From the cell containing the given text, extract its center point as (x, y) coordinate. 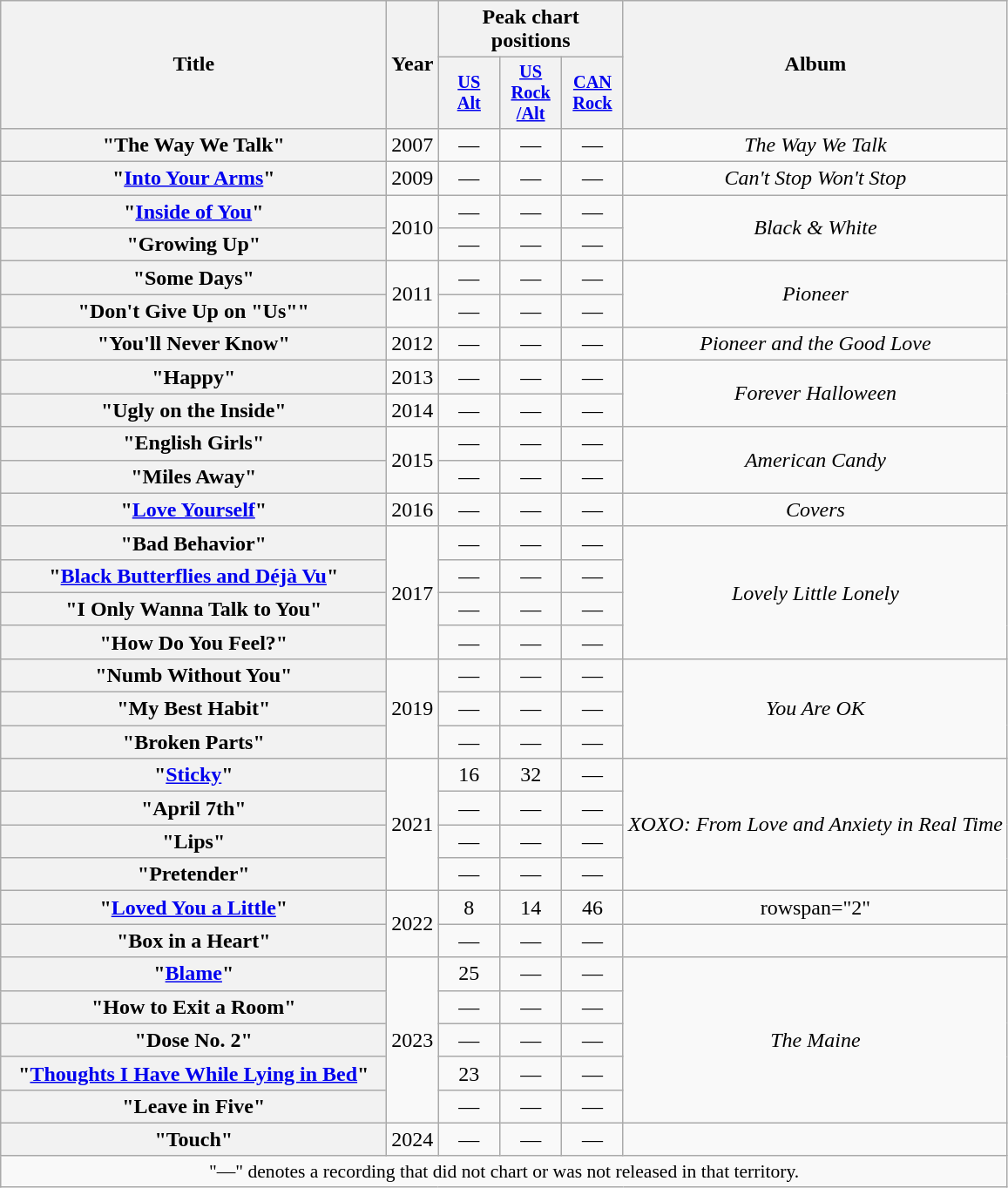
Lovely Little Lonely (815, 592)
25 (469, 974)
"Touch" (193, 1139)
2022 (413, 924)
"Dose No. 2" (193, 1040)
"Miles Away" (193, 476)
2017 (413, 592)
"Blame" (193, 974)
"Box in a Heart" (193, 941)
rowspan="2" (815, 908)
"Don't Give Up on "Us"" (193, 311)
USAlt (469, 93)
"Leave in Five" (193, 1106)
2014 (413, 410)
"Bad Behavior" (193, 543)
American Candy (815, 460)
"Numb Without You" (193, 675)
CANRock (592, 93)
"How to Exit a Room" (193, 1007)
"Some Days" (193, 278)
2023 (413, 1040)
23 (469, 1073)
14 (531, 908)
"Happy" (193, 377)
"The Way We Talk" (193, 145)
"Pretender" (193, 874)
Title (193, 64)
2007 (413, 145)
Pioneer and the Good Love (815, 344)
"Sticky" (193, 775)
2012 (413, 344)
"English Girls" (193, 443)
"My Best Habit" (193, 709)
"You'll Never Know" (193, 344)
The Way We Talk (815, 145)
"Lips" (193, 841)
2011 (413, 294)
"Ugly on the Inside" (193, 410)
46 (592, 908)
"How Do You Feel?" (193, 642)
2019 (413, 708)
16 (469, 775)
"I Only Wanna Talk to You" (193, 609)
Can't Stop Won't Stop (815, 179)
"—" denotes a recording that did not chart or was not released in that territory. (504, 1171)
2015 (413, 460)
"Growing Up" (193, 245)
"April 7th" (193, 808)
XOXO: From Love and Anxiety in Real Time (815, 825)
"Into Your Arms" (193, 179)
"Love Yourself" (193, 510)
"Inside of You" (193, 212)
32 (531, 775)
2016 (413, 510)
Year (413, 64)
Peak chart positions (531, 30)
8 (469, 908)
2009 (413, 179)
2010 (413, 228)
2021 (413, 825)
2013 (413, 377)
You Are OK (815, 708)
"Broken Parts" (193, 742)
"Loved You a Little" (193, 908)
"Black Butterflies and Déjà Vu" (193, 576)
Album (815, 64)
Black & White (815, 228)
"Thoughts I Have While Lying in Bed" (193, 1073)
USRock/Alt (531, 93)
Pioneer (815, 294)
2024 (413, 1139)
The Maine (815, 1040)
Forever Halloween (815, 394)
Covers (815, 510)
